Locate the cell with the specified text and output its [X, Y] center coordinate. 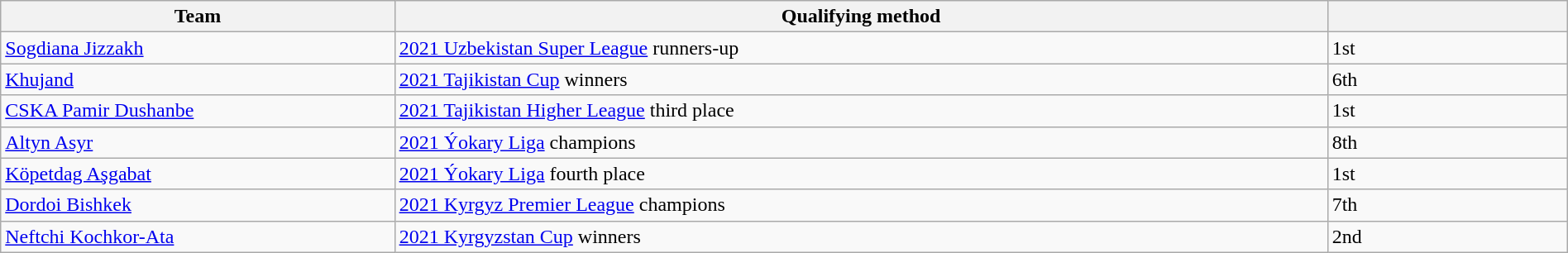
2021 Tajikistan Cup winners [861, 79]
Khujand [198, 79]
Köpetdag Aşgabat [198, 174]
2nd [1447, 236]
Sogdiana Jizzakh [198, 48]
CSKA Pamir Dushanbe [198, 111]
2021 Kyrgyz Premier League champions [861, 205]
2021 Kyrgyzstan Cup winners [861, 236]
2021 Tajikistan Higher League third place [861, 111]
2021 Ýokary Liga fourth place [861, 174]
8th [1447, 142]
6th [1447, 79]
7th [1447, 205]
Qualifying method [861, 17]
2021 Ýokary Liga champions [861, 142]
Team [198, 17]
Neftchi Kochkor-Ata [198, 236]
Altyn Asyr [198, 142]
Dordoi Bishkek [198, 205]
2021 Uzbekistan Super League runners-up [861, 48]
